For the text-containing cell, return its midpoint in (X, Y) coordinate format. 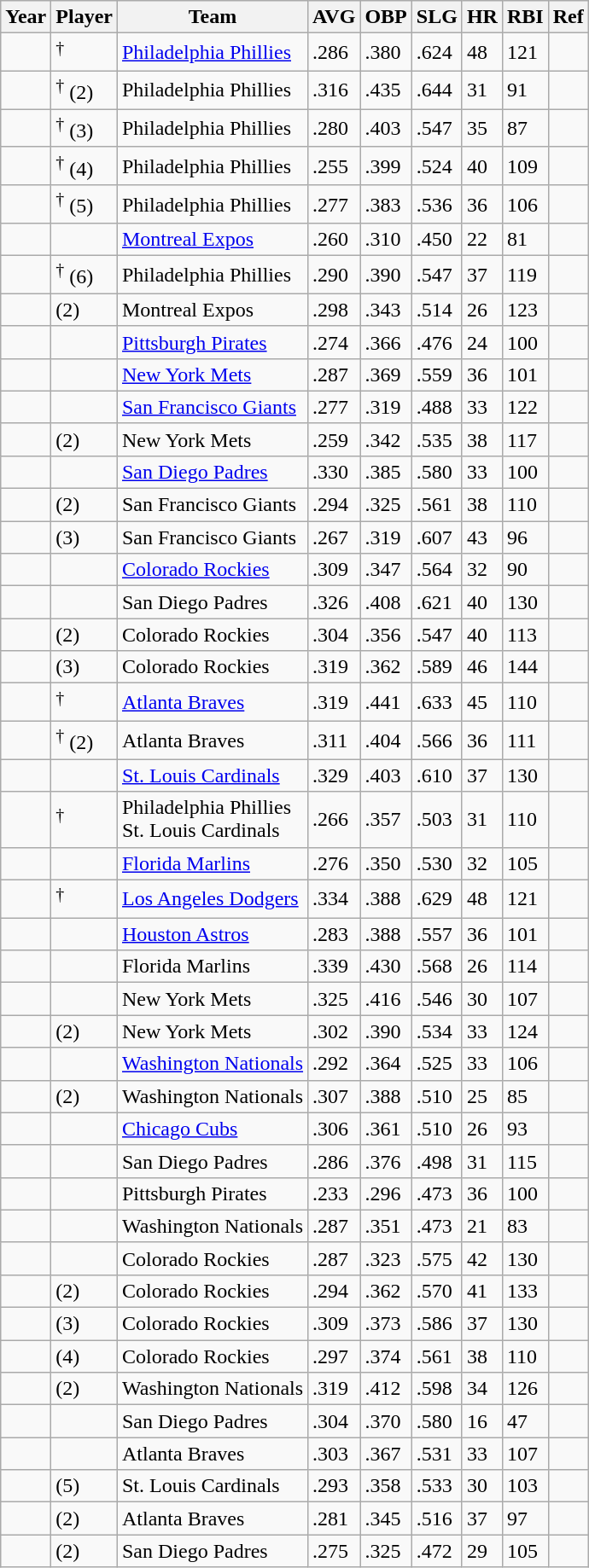
.476 (437, 342)
81 (525, 240)
133 (525, 1291)
† (5) (85, 205)
.404 (386, 740)
.370 (386, 1421)
OBP (386, 17)
.380 (386, 53)
.316 (335, 90)
RBI (525, 17)
.472 (437, 1551)
Philadelphia PhilliesSt. Louis Cardinals (212, 819)
.589 (437, 667)
.266 (335, 819)
46 (481, 667)
(4) (85, 1356)
.255 (335, 166)
.536 (437, 205)
83 (525, 1226)
103 (525, 1486)
.306 (335, 1129)
.524 (437, 166)
.546 (437, 999)
.566 (437, 740)
.644 (437, 90)
43 (481, 537)
.607 (437, 537)
Los Angeles Dodgers (212, 899)
.298 (335, 310)
.345 (386, 1519)
96 (525, 537)
.575 (437, 1258)
.307 (335, 1096)
† (6) (85, 275)
.525 (437, 1064)
97 (525, 1519)
.441 (386, 703)
.339 (335, 967)
.280 (335, 128)
25 (481, 1096)
87 (525, 128)
.450 (437, 240)
.233 (335, 1193)
109 (525, 166)
.385 (386, 473)
.358 (386, 1486)
119 (525, 275)
.533 (437, 1486)
.267 (335, 537)
.399 (386, 166)
.412 (386, 1389)
.586 (437, 1324)
.342 (386, 439)
47 (525, 1421)
29 (481, 1551)
124 (525, 1031)
.290 (335, 275)
42 (481, 1258)
.367 (386, 1454)
(5) (85, 1486)
.356 (386, 635)
.373 (386, 1324)
.303 (335, 1454)
21 (481, 1226)
.568 (437, 967)
.260 (335, 240)
SLG (437, 17)
.311 (335, 740)
.297 (335, 1356)
45 (481, 703)
16 (481, 1421)
91 (525, 90)
.408 (386, 602)
.259 (335, 439)
.274 (335, 342)
.570 (437, 1291)
Houston Astros (212, 934)
.416 (386, 999)
Ref (569, 17)
.351 (386, 1226)
.343 (386, 310)
.534 (437, 1031)
.323 (386, 1258)
.557 (437, 934)
126 (525, 1389)
.624 (437, 53)
.326 (335, 602)
41 (481, 1291)
.292 (335, 1064)
.364 (386, 1064)
.383 (386, 205)
34 (481, 1389)
.281 (335, 1519)
.376 (386, 1161)
.498 (437, 1161)
.329 (335, 775)
AVG (335, 17)
.435 (386, 90)
122 (525, 407)
Chicago Cubs (212, 1129)
115 (525, 1161)
.564 (437, 570)
24 (481, 342)
.350 (386, 863)
.559 (437, 375)
Year (26, 17)
.296 (386, 1193)
.283 (335, 934)
.302 (335, 1031)
111 (525, 740)
22 (481, 240)
123 (525, 310)
.374 (386, 1356)
117 (525, 439)
.361 (386, 1129)
.621 (437, 602)
93 (525, 1129)
.310 (386, 240)
.488 (437, 407)
114 (525, 967)
Player (85, 17)
.366 (386, 342)
35 (481, 128)
90 (525, 570)
.516 (437, 1519)
.334 (335, 899)
.598 (437, 1389)
.514 (437, 310)
† (4) (85, 166)
.531 (437, 1454)
113 (525, 635)
.633 (437, 703)
.347 (386, 570)
† (3) (85, 128)
.535 (437, 439)
85 (525, 1096)
.357 (386, 819)
.275 (335, 1551)
.293 (335, 1486)
HR (481, 17)
Team (212, 17)
.330 (335, 473)
.430 (386, 967)
.276 (335, 863)
.503 (437, 819)
144 (525, 667)
.629 (437, 899)
.610 (437, 775)
.530 (437, 863)
.369 (386, 375)
